Return [x, y] of the center of cell containing provided text 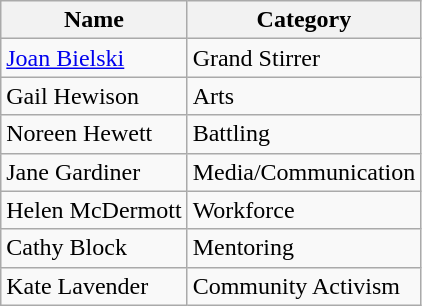
Workforce [304, 210]
Mentoring [304, 248]
Kate Lavender [94, 286]
Cathy Block [94, 248]
Arts [304, 96]
Gail Hewison [94, 96]
Jane Gardiner [94, 172]
Name [94, 20]
Media/Communication [304, 172]
Helen McDermott [94, 210]
Category [304, 20]
Battling [304, 134]
Community Activism [304, 286]
Grand Stirrer [304, 58]
Noreen Hewett [94, 134]
Joan Bielski [94, 58]
